Pinpoint the cell where the given text exists, returning its [X, Y] midpoint coordinate. 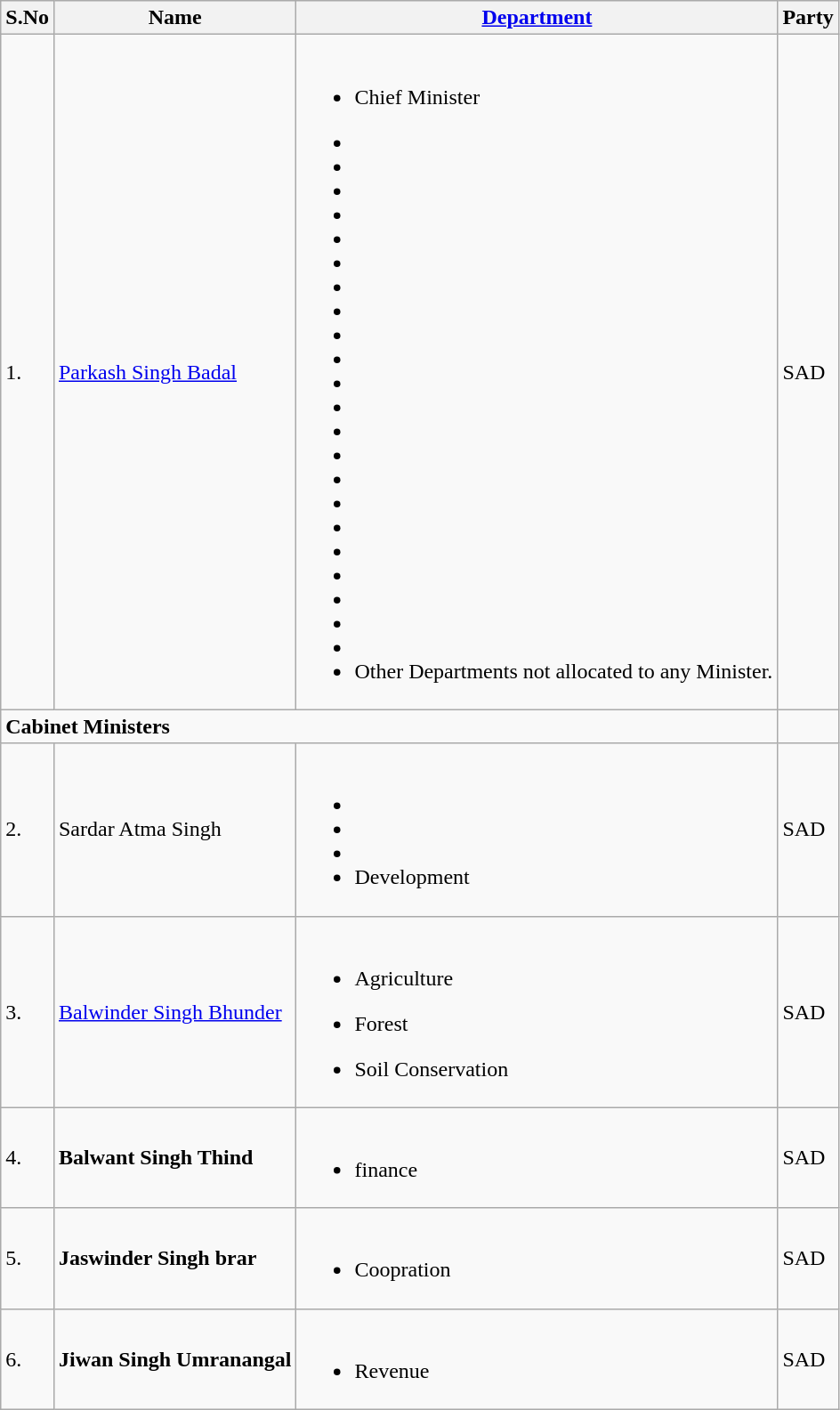
Development [537, 830]
Jaswinder Singh brar [174, 1259]
Cabinet Ministers [390, 726]
5. [28, 1259]
Department [537, 18]
Name [174, 18]
Balwinder Singh Bhunder [174, 1011]
3. [28, 1011]
Chief MinisterOther Departments not allocated to any Minister. [537, 372]
1. [28, 372]
Sardar Atma Singh [174, 830]
AgricultureForestSoil Conservation [537, 1011]
4. [28, 1157]
finance [537, 1157]
Revenue [537, 1358]
Party [808, 18]
6. [28, 1358]
2. [28, 830]
Coopration [537, 1259]
Balwant Singh Thind [174, 1157]
Jiwan Singh Umranangal [174, 1358]
Parkash Singh Badal [174, 372]
S.No [28, 18]
